Determine the (X, Y) coordinate at the center of the cell enclosing the given text.  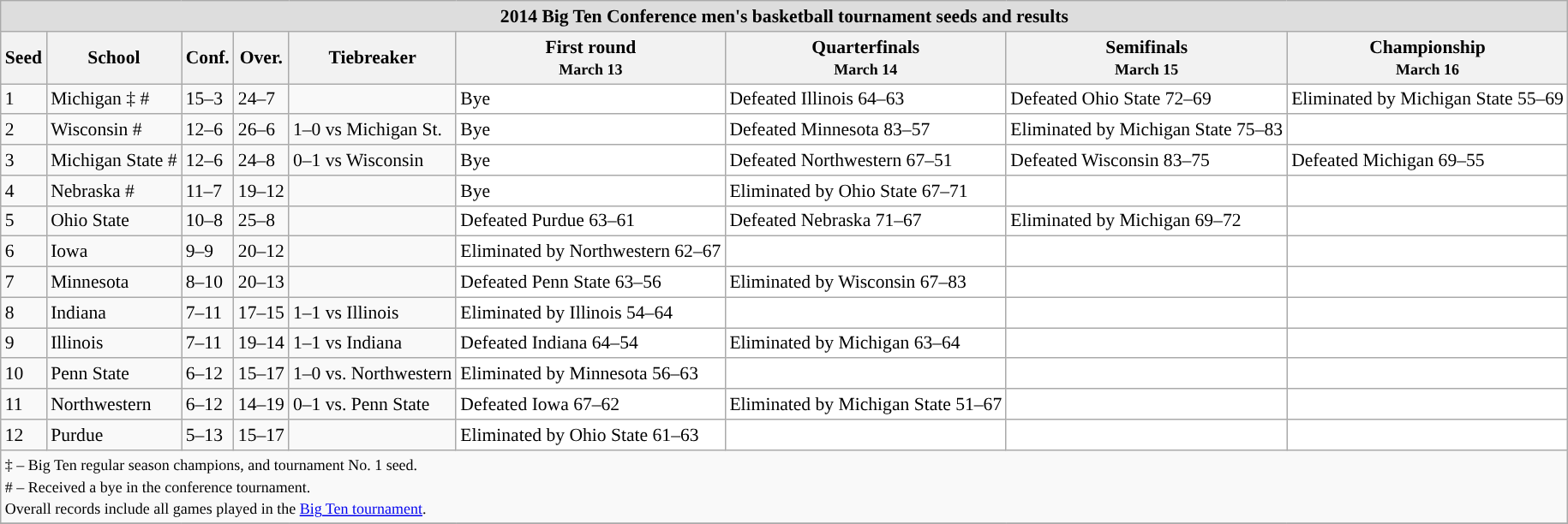
Eliminated by Michigan 69–72 (1146, 221)
Eliminated by Ohio State 61–63 (590, 435)
Defeated Iowa 67–62 (590, 404)
Indiana (114, 313)
15–3 (207, 99)
School (114, 58)
Iowa (114, 252)
Eliminated by Michigan State 75–83 (1146, 130)
Eliminated by Michigan 63–64 (865, 343)
Defeated Northwestern 67–51 (865, 160)
Wisconsin # (114, 130)
ChampionshipMarch 16 (1427, 58)
Defeated Penn State 63–56 (590, 283)
17–15 (261, 313)
2 (24, 130)
8 (24, 313)
20–13 (261, 283)
7 (24, 283)
Defeated Wisconsin 83–75 (1146, 160)
11–7 (207, 191)
Eliminated by Northwestern 62–67 (590, 252)
Minnesota (114, 283)
Defeated Minnesota 83–57 (865, 130)
9 (24, 343)
24–8 (261, 160)
20–12 (261, 252)
Over. (261, 58)
25–8 (261, 221)
14–19 (261, 404)
Michigan ‡ # (114, 99)
Defeated Purdue 63–61 (590, 221)
Defeated Ohio State 72–69 (1146, 99)
Tiebreaker (372, 58)
26–6 (261, 130)
19–14 (261, 343)
Eliminated by Ohio State 67–71 (865, 191)
Defeated Michigan 69–55 (1427, 160)
6 (24, 252)
Michigan State # (114, 160)
Seed (24, 58)
Illinois (114, 343)
1–0 vs. Northwestern (372, 374)
4 (24, 191)
9–9 (207, 252)
QuarterfinalsMarch 14 (865, 58)
0–1 vs Wisconsin (372, 160)
Eliminated by Minnesota 56–63 (590, 374)
Ohio State (114, 221)
11 (24, 404)
2014 Big Ten Conference men's basketball tournament seeds and results (785, 16)
19–12 (261, 191)
12 (24, 435)
Conf. (207, 58)
24–7 (261, 99)
SemifinalsMarch 15 (1146, 58)
1–1 vs Indiana (372, 343)
First roundMarch 13 (590, 58)
0–1 vs. Penn State (372, 404)
Northwestern (114, 404)
Penn State (114, 374)
Defeated Illinois 64–63 (865, 99)
Eliminated by Michigan State 51–67 (865, 404)
8–10 (207, 283)
5 (24, 221)
Eliminated by Michigan State 55–69 (1427, 99)
1 (24, 99)
Eliminated by Illinois 54–64 (590, 313)
Eliminated by Wisconsin 67–83 (865, 283)
1–1 vs Illinois (372, 313)
Purdue (114, 435)
Defeated Indiana 64–54 (590, 343)
Defeated Nebraska 71–67 (865, 221)
10–8 (207, 221)
Nebraska # (114, 191)
3 (24, 160)
5–13 (207, 435)
10 (24, 374)
1–0 vs Michigan St. (372, 130)
